From the cell containing the given text, extract its center point as (x, y) coordinate. 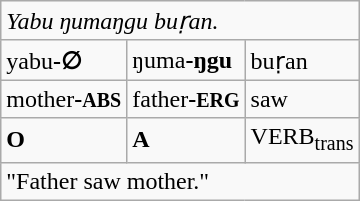
A (186, 140)
ŋuma-ŋgu (186, 60)
yabu-∅ (64, 60)
O (64, 140)
mother-ABS (64, 99)
buṛan (302, 60)
"Father saw mother." (180, 181)
saw (302, 99)
VERBtrans (302, 140)
Yabu ŋumaŋgu buṛan. (180, 21)
father-ERG (186, 99)
